Scan for the cell matching the given text and deliver its [X, Y] coordinate at center. 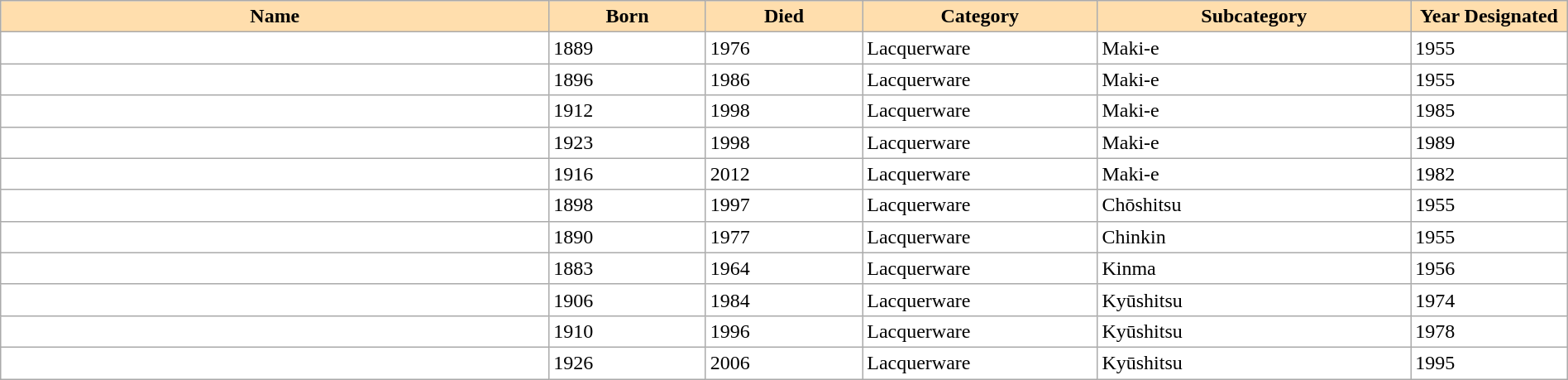
2012 [784, 174]
Chinkin [1254, 237]
1926 [627, 363]
1916 [627, 174]
1964 [784, 268]
1889 [627, 48]
1995 [1489, 363]
Kinma [1254, 268]
1982 [1489, 174]
Chōshitsu [1254, 205]
1977 [784, 237]
Died [784, 17]
1984 [784, 300]
1890 [627, 237]
1906 [627, 300]
1896 [627, 79]
1910 [627, 331]
1883 [627, 268]
Name [275, 17]
1898 [627, 205]
1956 [1489, 268]
1989 [1489, 142]
1974 [1489, 300]
1912 [627, 111]
1976 [784, 48]
1997 [784, 205]
Category [980, 17]
Subcategory [1254, 17]
1985 [1489, 111]
1923 [627, 142]
2006 [784, 363]
Year Designated [1489, 17]
1986 [784, 79]
Born [627, 17]
1978 [1489, 331]
1996 [784, 331]
